Output the (X, Y) coordinate of the center of the cell containing the given text.  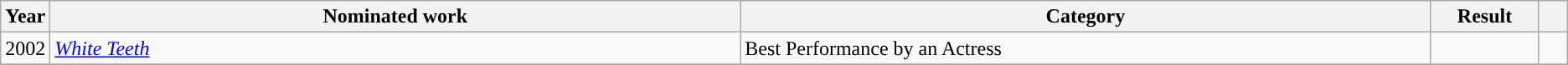
Best Performance by an Actress (1086, 48)
Result (1484, 17)
2002 (25, 48)
Nominated work (395, 17)
Category (1086, 17)
Year (25, 17)
White Teeth (395, 48)
